Return the [x, y] coordinate for the center point of the cell that contains the specified text.  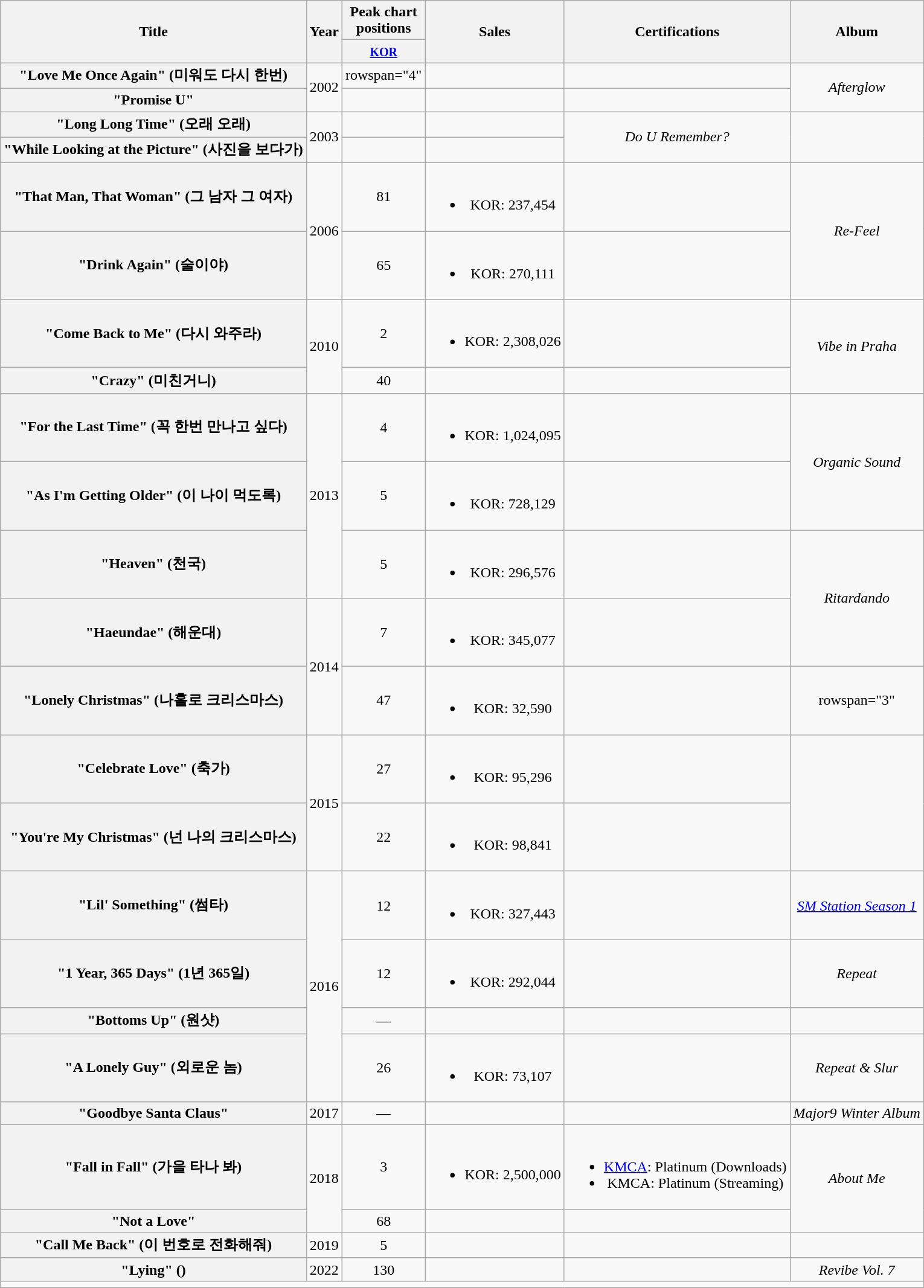
KOR: 728,129 [495, 495]
"Not a Love" [153, 1221]
"Call Me Back" (이 번호로 전화해줘) [153, 1245]
"Celebrate Love" (축가) [153, 769]
2 [383, 333]
Ritardando [856, 598]
rowspan="3" [856, 700]
KOR: 32,590 [495, 700]
2014 [324, 667]
SM Station Season 1 [856, 906]
KOR: 292,044 [495, 973]
rowspan="4" [383, 76]
68 [383, 1221]
"Drink Again" (술이야) [153, 266]
2006 [324, 231]
"Heaven" (천국) [153, 564]
Sales [495, 31]
Organic Sound [856, 461]
"Love Me Once Again" (미워도 다시 한번) [153, 76]
Repeat [856, 973]
2010 [324, 347]
KOR: 2,500,000 [495, 1167]
2016 [324, 987]
KOR: 327,443 [495, 906]
Title [153, 31]
KOR: 2,308,026 [495, 333]
2003 [324, 136]
65 [383, 266]
26 [383, 1068]
"You're My Christmas" (넌 나의 크리스마스) [153, 837]
2022 [324, 1269]
2013 [324, 495]
KOR: 95,296 [495, 769]
"1 Year, 365 Days" (1년 365일) [153, 973]
Re-Feel [856, 231]
Revibe Vol. 7 [856, 1269]
"A Lonely Guy" (외로운 놈) [153, 1068]
Vibe in Praha [856, 347]
KOR: 345,077 [495, 633]
4 [383, 428]
Peak chart positions [383, 21]
Certifications [677, 31]
About Me [856, 1179]
KOR: 296,576 [495, 564]
2018 [324, 1179]
"Lonely Christmas" (나홀로 크리스마스) [153, 700]
2019 [324, 1245]
"While Looking at the Picture" (사진을 보다가) [153, 150]
47 [383, 700]
2017 [324, 1113]
2015 [324, 803]
81 [383, 197]
3 [383, 1167]
KOR: 73,107 [495, 1068]
"Lil' Something" (썸타) [153, 906]
"Haeundae" (해운대) [153, 633]
KOR [383, 51]
"Lying" () [153, 1269]
"Goodbye Santa Claus" [153, 1113]
"Fall in Fall" (가을 타나 봐) [153, 1167]
27 [383, 769]
"That Man, That Woman" (그 남자 그 여자) [153, 197]
"Come Back to Me" (다시 와주라) [153, 333]
40 [383, 380]
2002 [324, 87]
Major9 Winter Album [856, 1113]
KOR: 1,024,095 [495, 428]
KOR: 270,111 [495, 266]
"Bottoms Up" (원샷) [153, 1020]
KOR: 98,841 [495, 837]
Year [324, 31]
7 [383, 633]
KOR: 237,454 [495, 197]
"Crazy" (미친거니) [153, 380]
130 [383, 1269]
Repeat & Slur [856, 1068]
"As I'm Getting Older" (이 나이 먹도록) [153, 495]
KMCA: Platinum (Downloads)KMCA: Platinum (Streaming) [677, 1167]
"Promise U" [153, 100]
Album [856, 31]
22 [383, 837]
Afterglow [856, 87]
"Long Long Time" (오래 오래) [153, 124]
Do U Remember? [677, 136]
"For the Last Time" (꼭 한번 만나고 싶다) [153, 428]
